Output the (x, y) coordinate of the center of the cell containing the given text.  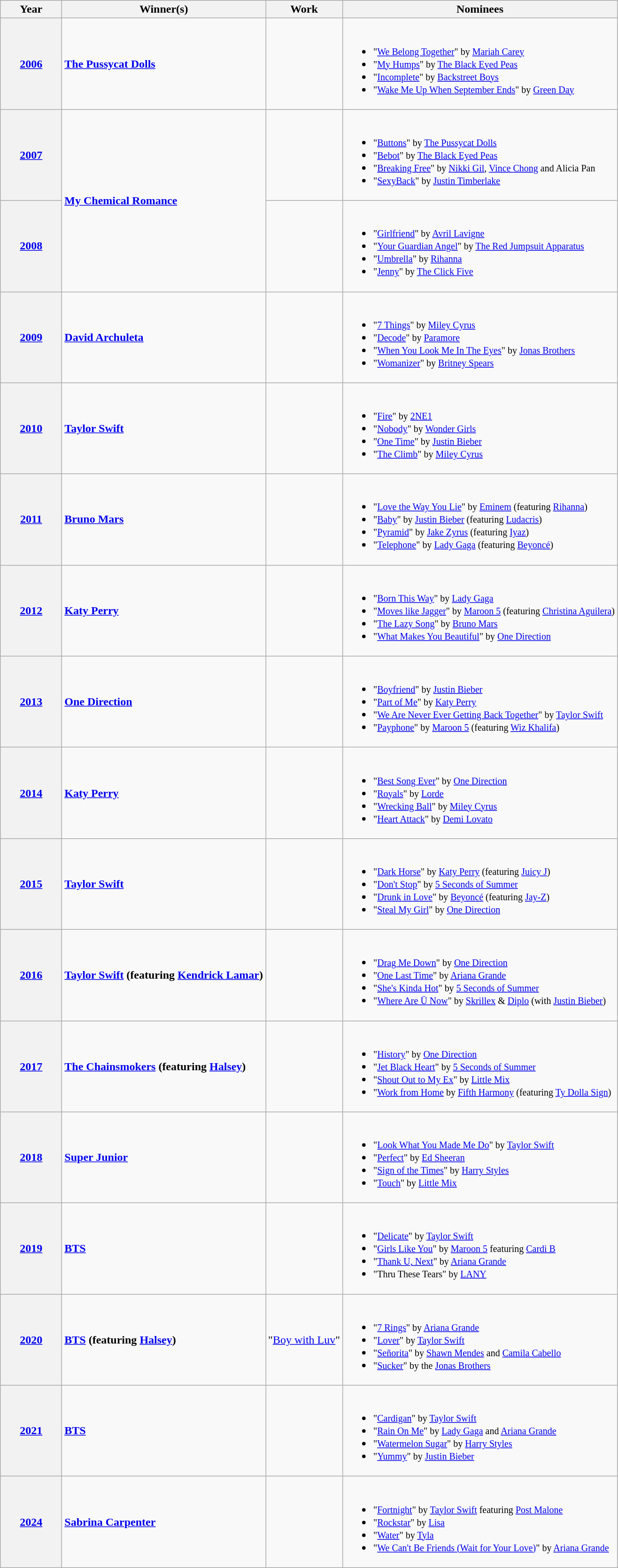
"We Belong Together" by Mariah Carey"My Humps" by The Black Eyed Peas"Incomplete" by Backstreet Boys"Wake Me Up When September Ends" by Green Day (480, 64)
2009 (31, 337)
One Direction (164, 702)
2007 (31, 155)
2020 (31, 1340)
Nominees (480, 9)
"Delicate" by Taylor Swift"Girls Like You" by Maroon 5 featuring Cardi B"Thank U, Next" by Ariana Grande"Thru These Tears" by LANY (480, 1249)
The Pussycat Dolls (164, 64)
"Boy with Luv" (304, 1340)
2015 (31, 884)
The Chainsmokers (featuring Halsey) (164, 1066)
2011 (31, 519)
Bruno Mars (164, 519)
2021 (31, 1431)
2014 (31, 793)
2017 (31, 1066)
Winner(s) (164, 9)
2012 (31, 610)
Super Junior (164, 1158)
"Look What You Made Me Do" by Taylor Swift"Perfect" by Ed Sheeran"Sign of the Times" by Harry Styles"Touch" by Little Mix (480, 1158)
"7 Things" by Miley Cyrus"Decode" by Paramore"When You Look Me In The Eyes" by Jonas Brothers"Womanizer" by Britney Spears (480, 337)
"Cardigan" by Taylor Swift"Rain On Me" by Lady Gaga and Ariana Grande"Watermelon Sugar" by Harry Styles"Yummy" by Justin Bieber (480, 1431)
2016 (31, 975)
"Fire" by 2NE1"Nobody" by Wonder Girls"One Time" by Justin Bieber"The Climb" by Miley Cyrus (480, 428)
"Buttons" by The Pussycat Dolls"Bebot" by The Black Eyed Peas"Breaking Free" by Nikki Gil, Vince Chong and Alicia Pan"SexyBack" by Justin Timberlake (480, 155)
2018 (31, 1158)
2006 (31, 64)
2010 (31, 428)
"7 Rings" by Ariana Grande"Lover" by Taylor Swift"Señorita" by Shawn Mendes and Camila Cabello"Sucker" by the Jonas Brothers (480, 1340)
David Archuleta (164, 337)
"Best Song Ever" by One Direction"Royals" by Lorde"Wrecking Ball" by Miley Cyrus"Heart Attack" by Demi Lovato (480, 793)
BTS (featuring Halsey) (164, 1340)
My Chemical Romance (164, 201)
2008 (31, 246)
2024 (31, 1522)
Taylor Swift (featuring Kendrick Lamar) (164, 975)
Year (31, 9)
2019 (31, 1249)
Sabrina Carpenter (164, 1522)
"Girlfriend" by Avril Lavigne"Your Guardian Angel" by The Red Jumpsuit Apparatus"Umbrella" by Rihanna"Jenny" by The Click Five (480, 246)
Work (304, 9)
"Fortnight" by Taylor Swift featuring Post Malone"Rockstar" by Lisa"Water" by Tyla"We Can't Be Friends (Wait for Your Love)" by Ariana Grande (480, 1522)
2013 (31, 702)
